From the cell containing the given text, extract its center point as [X, Y] coordinate. 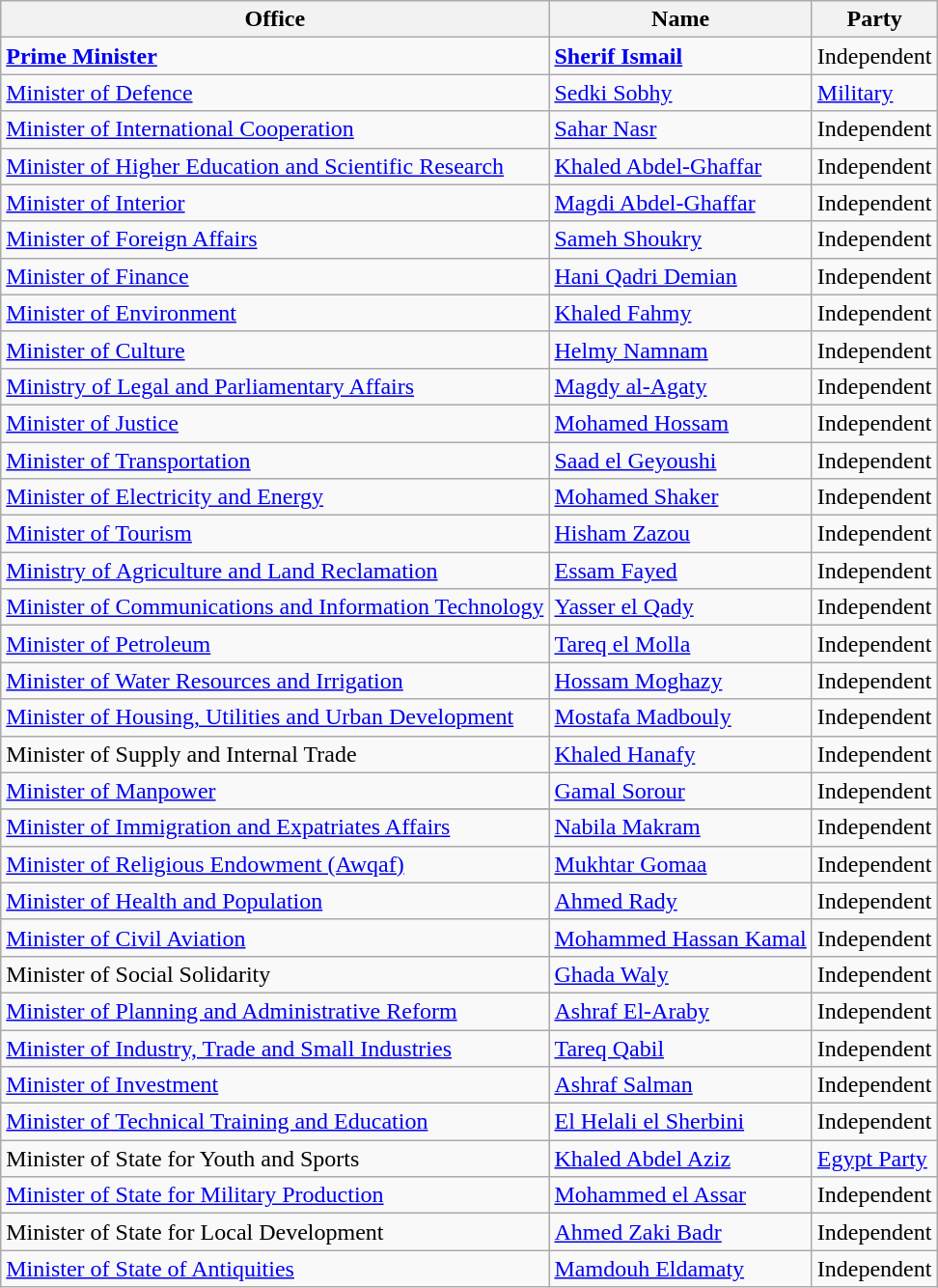
Minister of Investment [275, 1085]
Mukhtar Gomaa [680, 864]
Khaled Abdel-Ghaffar [680, 166]
Essam Fayed [680, 571]
Minister of Communications and Information Technology [275, 607]
Minister of Tourism [275, 534]
El Helali el Sherbini [680, 1122]
Minister of State for Military Production [275, 1195]
Name [680, 19]
Minister of State of Antiquities [275, 1269]
Minister of Environment [275, 313]
Minister of Electricity and Energy [275, 497]
Military [874, 93]
Ministry of Agriculture and Land Reclamation [275, 571]
Minister of Transportation [275, 461]
Mostafa Madbouly [680, 717]
Mohammed el Assar [680, 1195]
Khaled Hanafy [680, 754]
Minister of Culture [275, 350]
Minister of Water Resources and Irrigation [275, 681]
Minister of Higher Education and Scientific Research [275, 166]
Minister of Religious Endowment (Awqaf) [275, 864]
Minister of Defence [275, 93]
Minister of Interior [275, 203]
Saad el Geyoushi [680, 461]
Minister of Planning and Administrative Reform [275, 1011]
Minister of Immigration and Expatriates Affairs [275, 827]
Ahmed Rady [680, 901]
Minister of Civil Aviation [275, 938]
Sahar Nasr [680, 129]
Hani Qadri Demian [680, 276]
Minister of Supply and Internal Trade [275, 754]
Ministry of Legal and Parliamentary Affairs [275, 386]
Mohamed Shaker [680, 497]
Magdy al-Agaty [680, 386]
Minister of Industry, Trade and Small Industries [275, 1048]
Ashraf El-Araby [680, 1011]
Minister of Justice [275, 423]
Sherif Ismail [680, 56]
Office [275, 19]
Tareq Qabil [680, 1048]
Minister of Social Solidarity [275, 974]
Minister of Health and Population [275, 901]
Helmy Namnam [680, 350]
Ahmed Zaki Badr [680, 1232]
Minister of Petroleum [275, 644]
Minister of Technical Training and Education [275, 1122]
Minister of State for Youth and Sports [275, 1159]
Tareq el Molla [680, 644]
Ghada Waly [680, 974]
Sedki Sobhy [680, 93]
Minister of Foreign Affairs [275, 239]
Gamal Sorour [680, 791]
Khaled Fahmy [680, 313]
Hossam Moghazy [680, 681]
Minister of Manpower [275, 791]
Khaled Abdel Aziz [680, 1159]
Mohamed Hossam [680, 423]
Egypt Party [874, 1159]
Minister of State for Local Development [275, 1232]
Minister of International Cooperation [275, 129]
Magdi Abdel-Ghaffar [680, 203]
Hisham Zazou [680, 534]
Prime Minister [275, 56]
Minister of Finance [275, 276]
Party [874, 19]
Minister of Housing, Utilities and Urban Development [275, 717]
Sameh Shoukry [680, 239]
Yasser el Qady [680, 607]
Mamdouh Eldamaty [680, 1269]
Nabila Makram [680, 827]
Ashraf Salman [680, 1085]
Mohammed Hassan Kamal [680, 938]
